Output the (X, Y) coordinate of the center of the cell containing the given text.  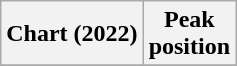
Chart (2022) (72, 34)
Peakposition (189, 34)
